Locate the cell with the specified text and output its [x, y] center coordinate. 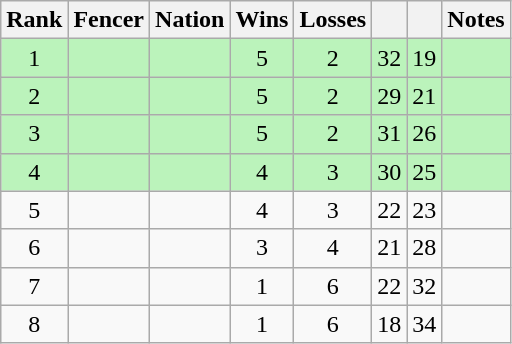
31 [390, 134]
26 [424, 134]
8 [34, 324]
18 [390, 324]
28 [424, 248]
Nation [190, 20]
Rank [34, 20]
Losses [333, 20]
29 [390, 96]
Notes [476, 20]
30 [390, 172]
Fencer [109, 20]
34 [424, 324]
19 [424, 58]
Wins [262, 20]
7 [34, 286]
25 [424, 172]
23 [424, 210]
